Locate the cell with the specified text and output its [X, Y] center coordinate. 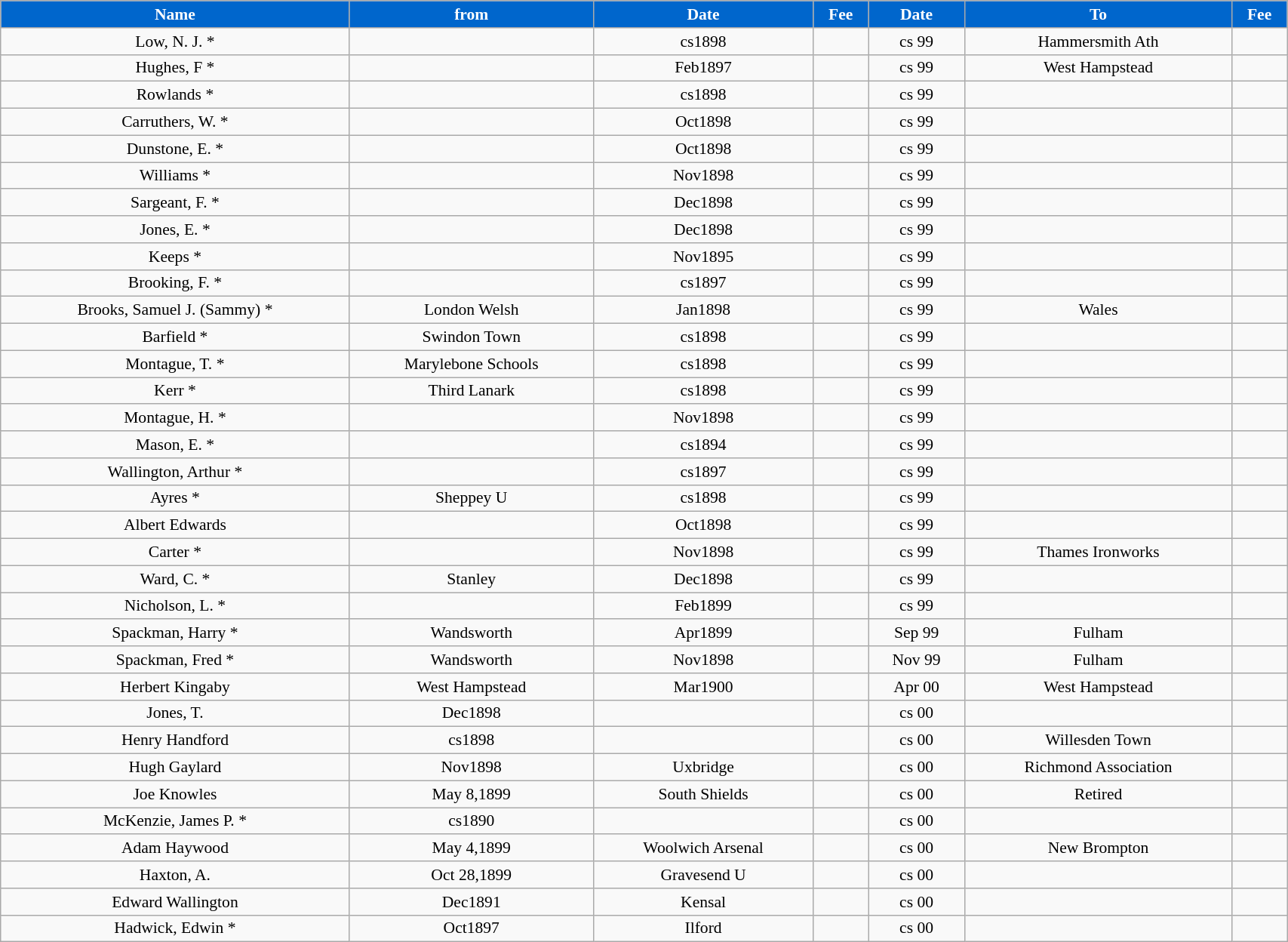
Williams * [175, 176]
Spackman, Harry * [175, 633]
Montague, T. * [175, 364]
London Welsh [471, 310]
Uxbridge [703, 768]
May 4,1899 [471, 848]
May 8,1899 [471, 794]
Spackman, Fred * [175, 660]
Nov 99 [917, 660]
Hugh Gaylard [175, 768]
Stanley [471, 579]
To [1098, 14]
Sep 99 [917, 633]
Jones, T. [175, 713]
Joe Knowles [175, 794]
Retired [1098, 794]
Henry Handford [175, 740]
Marylebone Schools [471, 364]
Mason, E. * [175, 445]
Nov1895 [703, 257]
Willesden Town [1098, 740]
from [471, 14]
Feb1897 [703, 68]
Oct1897 [471, 928]
Wallington, Arthur * [175, 472]
Ilford [703, 928]
Jones, E. * [175, 229]
Apr1899 [703, 633]
Ward, C. * [175, 579]
Sheppey U [471, 498]
Edward Wallington [175, 902]
Montague, H. * [175, 418]
Low, N. J. * [175, 42]
Hadwick, Edwin * [175, 928]
cs1890 [471, 821]
Dec1891 [471, 902]
Third Lanark [471, 391]
Hammersmith Ath [1098, 42]
Thames Ironworks [1098, 553]
Keeps * [175, 257]
Ayres * [175, 498]
Jan1898 [703, 310]
McKenzie, James P. * [175, 821]
South Shields [703, 794]
Name [175, 14]
Barfield * [175, 337]
New Brompton [1098, 848]
Brooks, Samuel J. (Sammy) * [175, 310]
Carter * [175, 553]
Herbert Kingaby [175, 687]
Kensal [703, 902]
Gravesend U [703, 875]
Rowlands * [175, 95]
Adam Haywood [175, 848]
Woolwich Arsenal [703, 848]
Dunstone, E. * [175, 149]
Brooking, F. * [175, 283]
Richmond Association [1098, 768]
Albert Edwards [175, 525]
cs1894 [703, 445]
Oct 28,1899 [471, 875]
Sargeant, F. * [175, 203]
Carruthers, W. * [175, 122]
Apr 00 [917, 687]
Feb1899 [703, 606]
Mar1900 [703, 687]
Kerr * [175, 391]
Hughes, F * [175, 68]
Haxton, A. [175, 875]
Nicholson, L. * [175, 606]
Swindon Town [471, 337]
Wales [1098, 310]
